For the text-containing cell, return its midpoint in (X, Y) coordinate format. 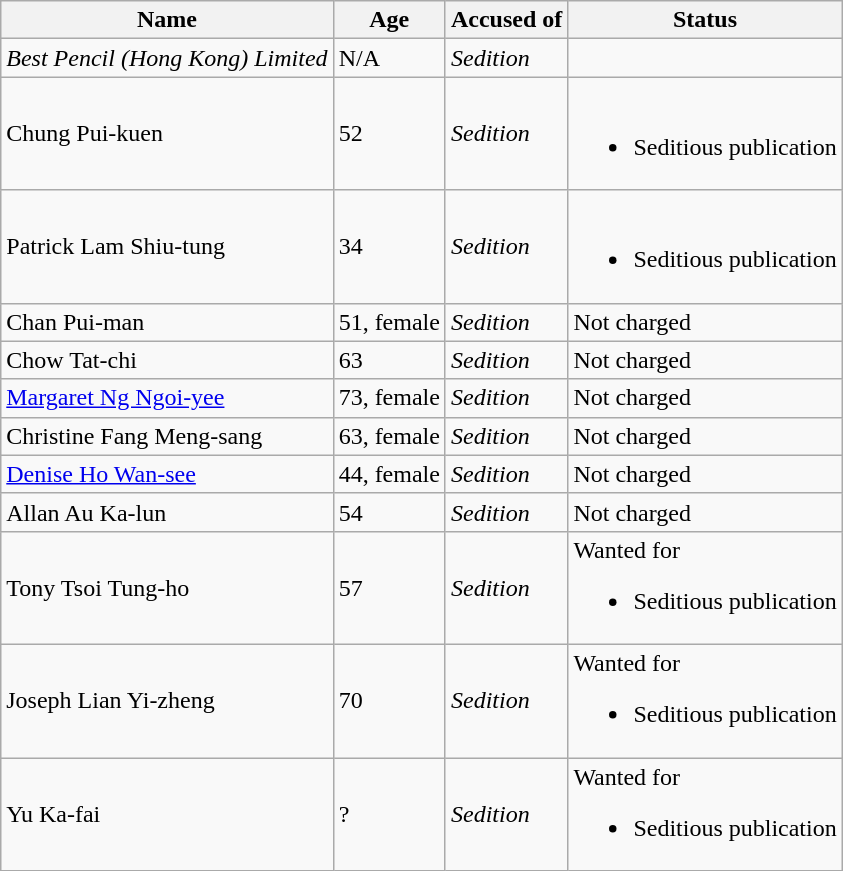
73, female (389, 398)
Yu Ka-fai (167, 814)
Tony Tsoi Tung-ho (167, 588)
34 (389, 246)
Accused of (506, 20)
Status (705, 20)
51, female (389, 322)
Christine Fang Meng-sang (167, 436)
? (389, 814)
Allan Au Ka-lun (167, 512)
Denise Ho Wan-see (167, 474)
Chung Pui-kuen (167, 134)
Joseph Lian Yi-zheng (167, 700)
57 (389, 588)
Margaret Ng Ngoi-yee (167, 398)
63 (389, 360)
Chow Tat-chi (167, 360)
Chan Pui-man (167, 322)
44, female (389, 474)
Name (167, 20)
Patrick Lam Shiu-tung (167, 246)
Age (389, 20)
52 (389, 134)
54 (389, 512)
63, female (389, 436)
N/A (389, 58)
70 (389, 700)
Best Pencil (Hong Kong) Limited (167, 58)
